Extract the [x, y] coordinate from the center of the cell holding the provided text.  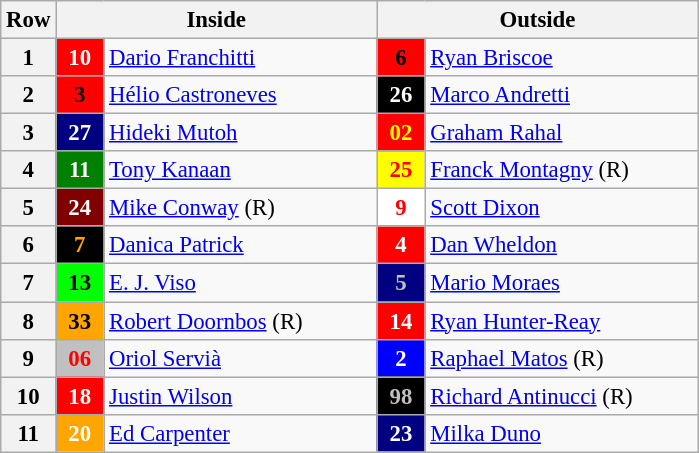
Hélio Castroneves [240, 95]
Justin Wilson [240, 396]
Mike Conway (R) [240, 208]
06 [80, 358]
Outside [538, 20]
20 [80, 433]
18 [80, 396]
Inside [216, 20]
8 [28, 321]
27 [80, 133]
Dan Wheldon [562, 245]
Milka Duno [562, 433]
Dario Franchitti [240, 58]
1 [28, 58]
Row [28, 20]
Ryan Briscoe [562, 58]
Marco Andretti [562, 95]
Robert Doornbos (R) [240, 321]
Ed Carpenter [240, 433]
Franck Montagny (R) [562, 170]
98 [401, 396]
Ryan Hunter-Reay [562, 321]
Danica Patrick [240, 245]
13 [80, 283]
Scott Dixon [562, 208]
24 [80, 208]
Oriol Servià [240, 358]
23 [401, 433]
Tony Kanaan [240, 170]
Mario Moraes [562, 283]
Graham Rahal [562, 133]
Raphael Matos (R) [562, 358]
Hideki Mutoh [240, 133]
E. J. Viso [240, 283]
Richard Antinucci (R) [562, 396]
14 [401, 321]
25 [401, 170]
02 [401, 133]
26 [401, 95]
33 [80, 321]
